From the cell containing the given text, extract its center point as [X, Y] coordinate. 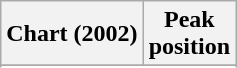
Peakposition [189, 34]
Chart (2002) [72, 34]
